From the cell containing the given text, extract its center point as [X, Y] coordinate. 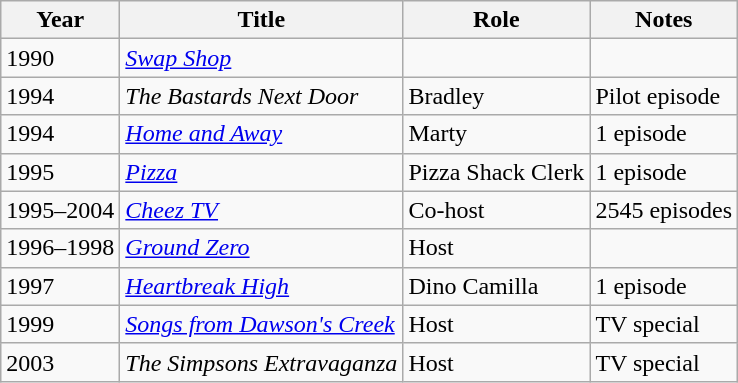
1999 [60, 324]
1997 [60, 286]
Pizza Shack Clerk [496, 172]
2545 episodes [664, 210]
Ground Zero [262, 248]
Co-host [496, 210]
Bradley [496, 96]
Cheez TV [262, 210]
Songs from Dawson's Creek [262, 324]
Year [60, 20]
2003 [60, 362]
Heartbreak High [262, 286]
Notes [664, 20]
1990 [60, 58]
The Simpsons Extravaganza [262, 362]
Marty [496, 134]
Home and Away [262, 134]
Swap Shop [262, 58]
1995–2004 [60, 210]
Dino Camilla [496, 286]
Pilot episode [664, 96]
The Bastards Next Door [262, 96]
Role [496, 20]
Pizza [262, 172]
1996–1998 [60, 248]
Title [262, 20]
1995 [60, 172]
